Determine the [X, Y] coordinate at the center of the cell enclosing the given text.  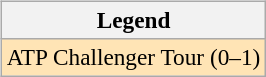
Legend [133, 20]
ATP Challenger Tour (0–1) [133, 57]
